Locate the cell with the specified text and output its (x, y) center coordinate. 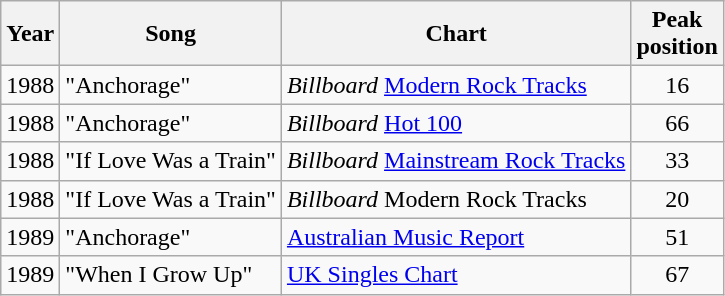
UK Singles Chart (456, 275)
33 (677, 161)
Billboard Mainstream Rock Tracks (456, 161)
Australian Music Report (456, 237)
Year (30, 34)
Peakposition (677, 34)
Chart (456, 34)
20 (677, 199)
Song (171, 34)
66 (677, 123)
16 (677, 85)
51 (677, 237)
Billboard Hot 100 (456, 123)
"When I Grow Up" (171, 275)
67 (677, 275)
